Output the [X, Y] coordinate of the center of the cell containing the given text.  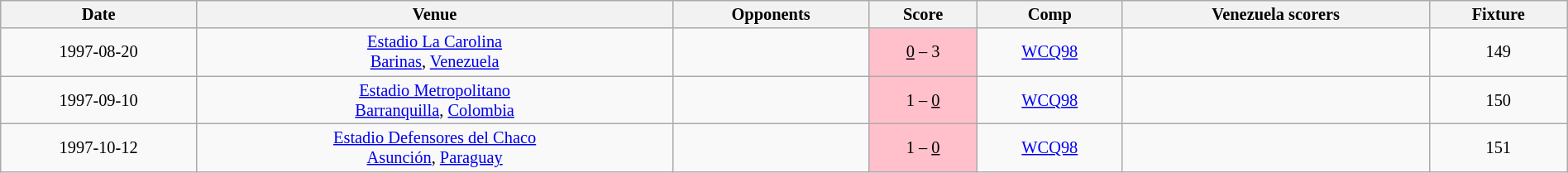
1997-10-12 [99, 147]
Comp [1050, 14]
Estadio MetropolitanoBarranquilla, Colombia [435, 100]
Venezuela scorers [1275, 14]
149 [1499, 52]
1997-08-20 [99, 52]
Date [99, 14]
Opponents [771, 14]
0 – 3 [923, 52]
Venue [435, 14]
Score [923, 14]
Estadio La CarolinaBarinas, Venezuela [435, 52]
Estadio Defensores del ChacoAsunción, Paraguay [435, 147]
150 [1499, 100]
Fixture [1499, 14]
151 [1499, 147]
1997-09-10 [99, 100]
